Provide the [x, y] coordinate of the cell's center where the given text is located.  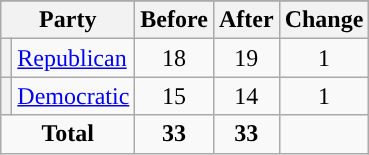
Change [324, 20]
Total [68, 134]
14 [246, 96]
Republican [74, 58]
19 [246, 58]
15 [174, 96]
Party [68, 20]
18 [174, 58]
Democratic [74, 96]
After [246, 20]
Before [174, 20]
